Identify which cell holds the provided text, then report its [X, Y] central coordinate. 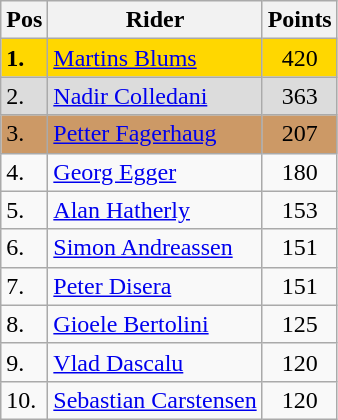
Sebastian Carstensen [155, 400]
2. [24, 96]
10. [24, 400]
Pos [24, 20]
Points [300, 20]
125 [300, 324]
Martins Blums [155, 58]
Rider [155, 20]
9. [24, 362]
5. [24, 210]
Petter Fagerhaug [155, 134]
180 [300, 172]
8. [24, 324]
153 [300, 210]
6. [24, 248]
7. [24, 286]
420 [300, 58]
3. [24, 134]
Georg Egger [155, 172]
Gioele Bertolini [155, 324]
363 [300, 96]
207 [300, 134]
Simon Andreassen [155, 248]
1. [24, 58]
4. [24, 172]
Nadir Colledani [155, 96]
Vlad Dascalu [155, 362]
Peter Disera [155, 286]
Alan Hatherly [155, 210]
